Capture the cell that displays the provided text and extract its [x, y] central coordinate. 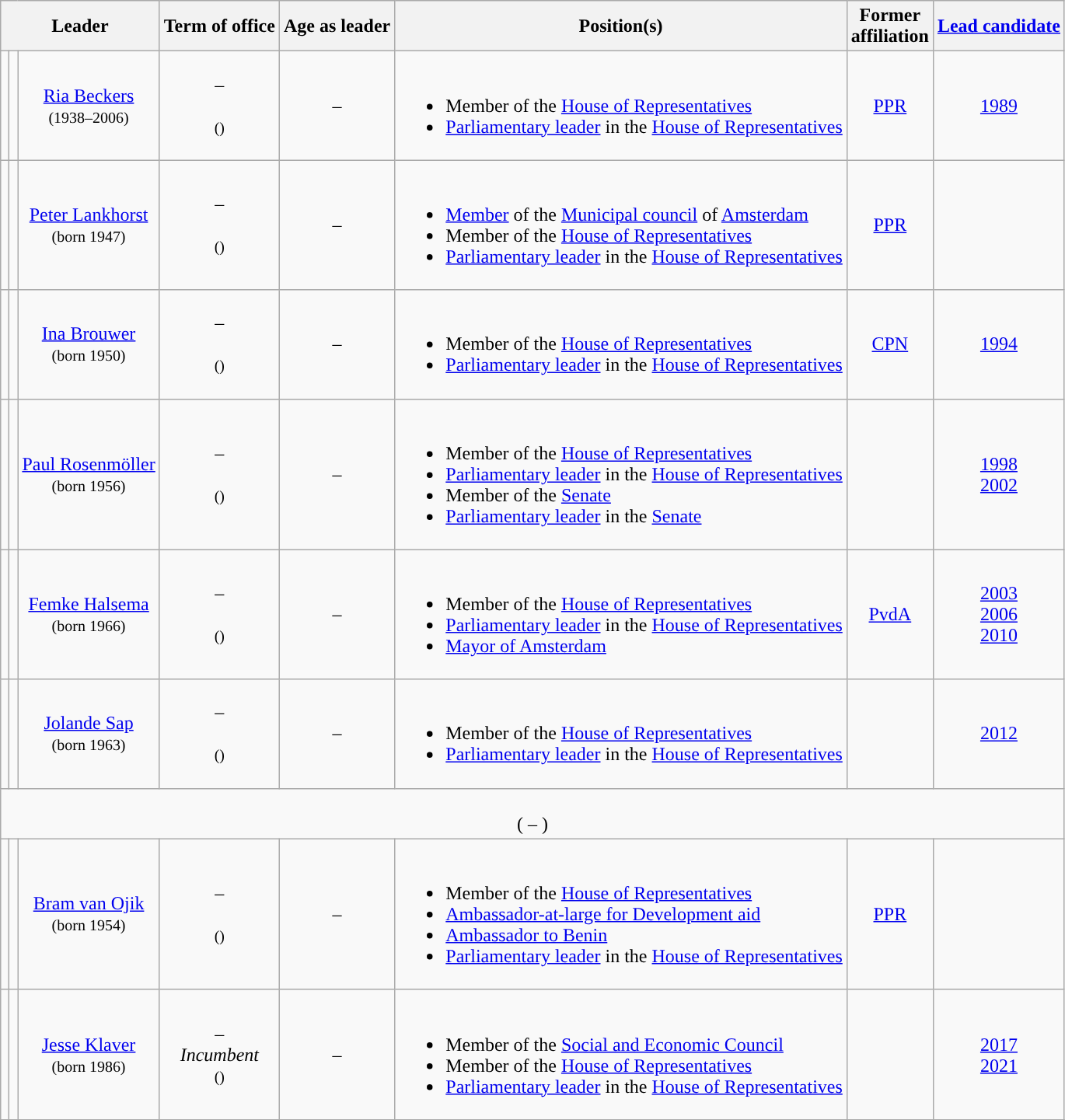
Former affiliation [889, 26]
Jesse Klaver (born 1986) [89, 1054]
Term of office [219, 26]
Lead candidate [998, 26]
Age as leader [337, 26]
– Incumbent () [219, 1054]
2003 2006 2010 [998, 614]
Member of the House of Representatives Parliamentary leader in the House of Representatives Mayor of Amsterdam [621, 614]
1989 [998, 106]
Ina Brouwer (born 1950) [89, 344]
Member of the House of Representatives Parliamentary leader in the House of Representatives Member of the Senate Parliamentary leader in the Senate [621, 474]
Peter Lankhorst (born 1947) [89, 225]
Leader [81, 26]
PvdA [889, 614]
Paul Rosenmöller (born 1956) [89, 474]
( – ) [533, 813]
Bram van Ojik (born 1954) [89, 914]
Member of the Municipal council of Amsterdam Member of the House of Representatives Parliamentary leader in the House of Representatives [621, 225]
Member of the Social and Economic Council Member of the House of Representatives Parliamentary leader in the House of Representatives [621, 1054]
Position(s) [621, 26]
Jolande Sap (born 1963) [89, 734]
Femke Halsema (born 1966) [89, 614]
Ria Beckers (1938–2006) [89, 106]
2012 [998, 734]
1994 [998, 344]
1998 2002 [998, 474]
2017 2021 [998, 1054]
CPN [889, 344]
